Search for the cell housing the specified text and yield its (x, y) center coordinate. 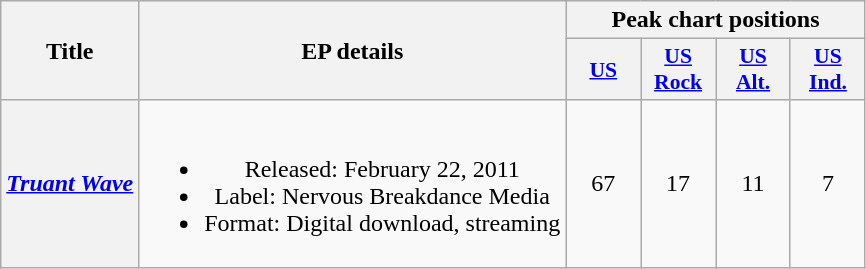
Truant Wave (70, 184)
US (604, 70)
Title (70, 50)
67 (604, 184)
USInd. (828, 70)
7 (828, 184)
Peak chart positions (716, 20)
EP details (352, 50)
USAlt. (754, 70)
11 (754, 184)
17 (678, 184)
USRock (678, 70)
Released: February 22, 2011Label: Nervous Breakdance MediaFormat: Digital download, streaming (352, 184)
